Capture the cell that displays the provided text and extract its (x, y) central coordinate. 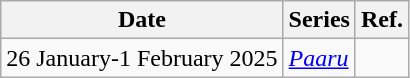
26 January-1 February 2025 (142, 58)
Date (142, 20)
Ref. (382, 20)
Paaru (319, 58)
Series (319, 20)
